From the cell containing the given text, extract its center point as (x, y) coordinate. 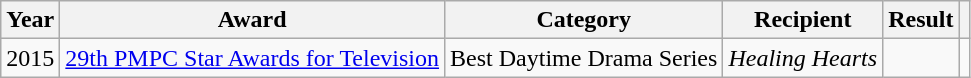
Recipient (803, 20)
Award (252, 20)
2015 (30, 58)
Category (584, 20)
Result (921, 20)
29th PMPC Star Awards for Television (252, 58)
Healing Hearts (803, 58)
Year (30, 20)
Best Daytime Drama Series (584, 58)
